Extract the (x, y) coordinate from the center of the cell holding the provided text.  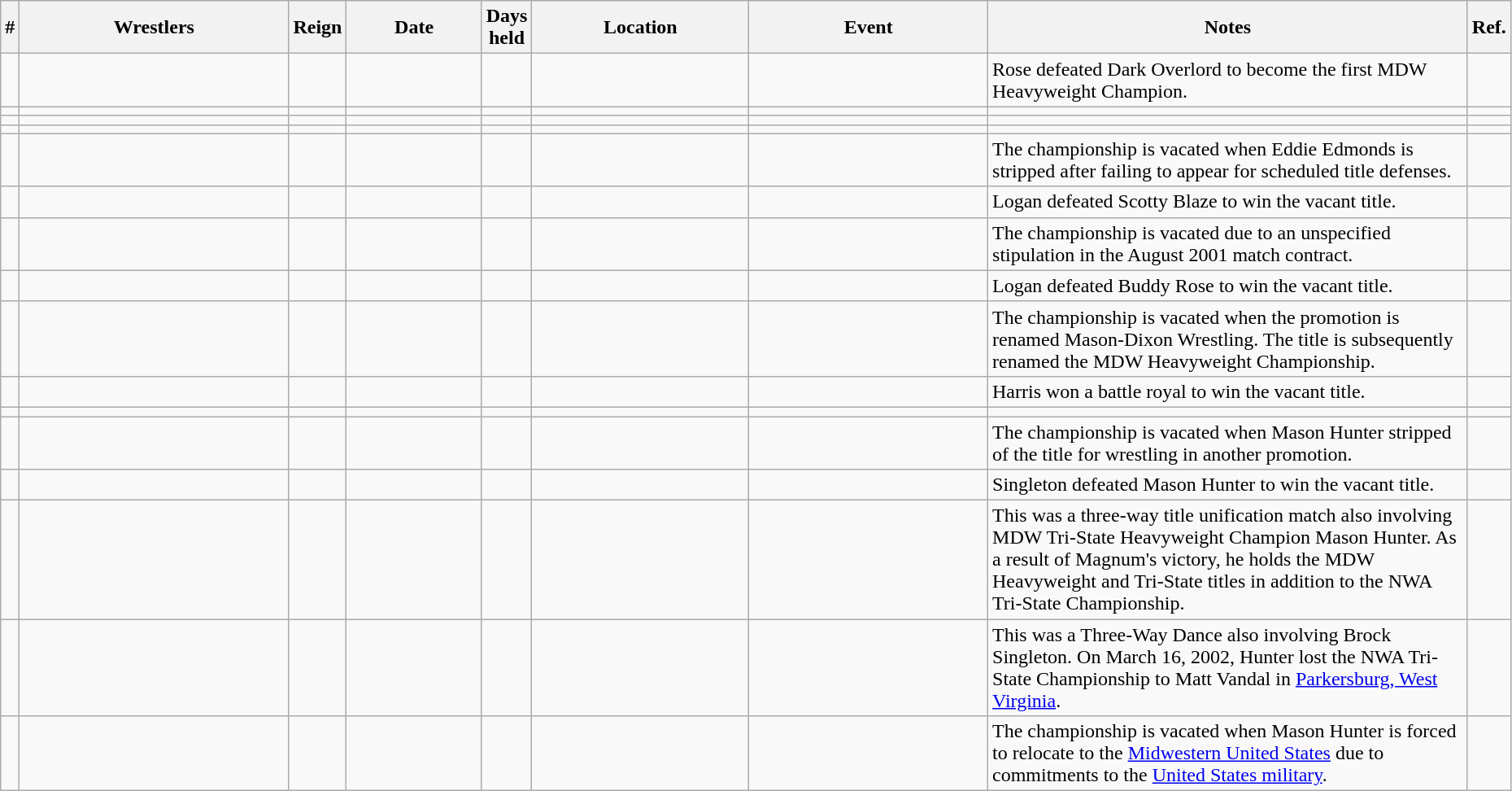
The championship is vacated when Mason Hunter stripped of the title for wrestling in another promotion. (1228, 443)
Wrestlers (155, 28)
Singleton defeated Mason Hunter to win the vacant title. (1228, 485)
Date (414, 28)
Ref. (1488, 28)
The championship is vacated when the promotion is renamed Mason-Dixon Wrestling. The title is subsequently renamed the MDW Heavyweight Championship. (1228, 339)
The championship is vacated when Mason Hunter is forced to relocate to the Midwestern United States due to commitments to the United States military. (1228, 754)
Notes (1228, 28)
Reign (317, 28)
Logan defeated Scotty Blaze to win the vacant title. (1228, 202)
Location (641, 28)
Harris won a battle royal to win the vacant title. (1228, 391)
The championship is vacated due to an unspecified stipulation in the August 2001 match contract. (1228, 244)
The championship is vacated when Eddie Edmonds is stripped after failing to appear for scheduled title defenses. (1228, 160)
Daysheld (507, 28)
Logan defeated Buddy Rose to win the vacant title. (1228, 286)
Event (869, 28)
# (10, 28)
Rose defeated Dark Overlord to become the first MDW Heavyweight Champion. (1228, 80)
